Provide the (x, y) coordinate of the cell's center where the given text is located.  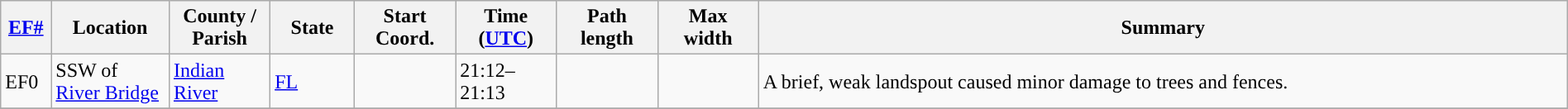
EF# (26, 28)
21:12–21:13 (506, 81)
Summary (1163, 28)
EF0 (26, 81)
FL (313, 81)
Location (111, 28)
State (313, 28)
Start Coord. (404, 28)
Path length (607, 28)
Time (UTC) (506, 28)
SSW of River Bridge (111, 81)
A brief, weak landspout caused minor damage to trees and fences. (1163, 81)
Max width (708, 28)
Indian River (219, 81)
County / Parish (219, 28)
